For the text-containing cell, return its midpoint in [x, y] coordinate format. 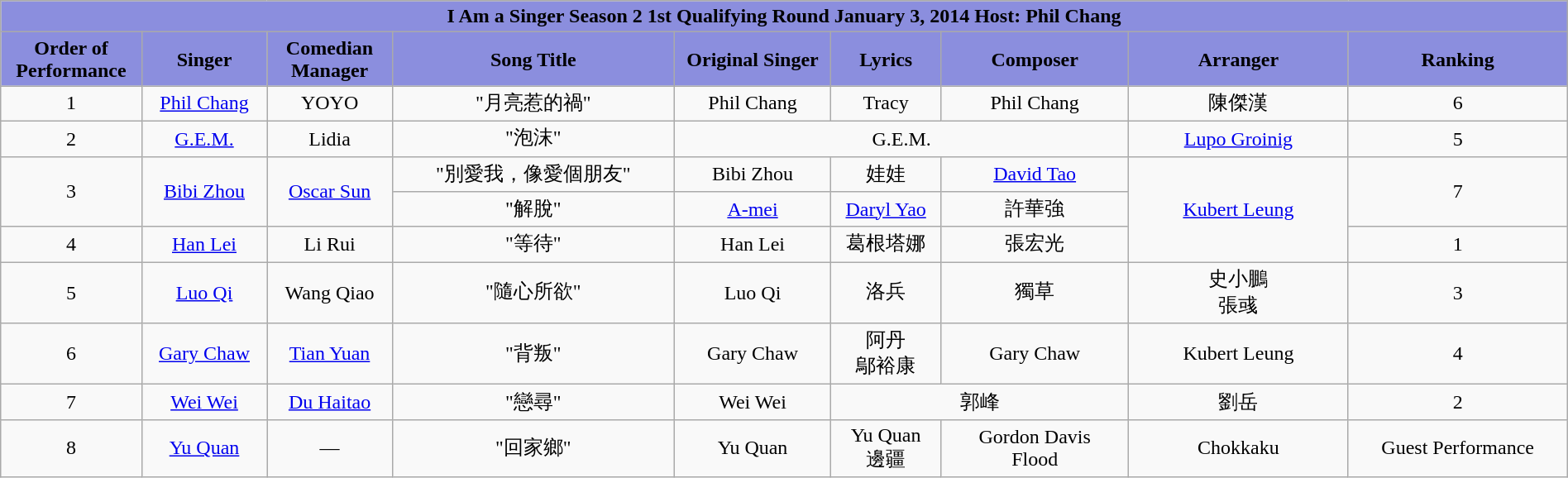
Singer [204, 60]
I Am a Singer Season 2 1st Qualifying Round January 3, 2014 Host: Phil Chang [784, 17]
Guest Performance [1457, 448]
Oscar Sun [330, 192]
YOYO [330, 104]
史小鵬張彧 [1239, 293]
張宏光 [1034, 245]
Original Singer [753, 60]
Wang Qiao [330, 293]
Li Rui [330, 245]
— [330, 448]
洛兵 [887, 293]
陳傑漢 [1239, 104]
"背叛" [533, 354]
娃娃 [887, 174]
Order of Performance [71, 60]
"解脫" [533, 210]
Yu Quan邊疆 [887, 448]
Lidia [330, 139]
"別愛我，像愛個朋友" [533, 174]
Lupo Groinig [1239, 139]
郭峰 [980, 402]
"等待" [533, 245]
Lyrics [887, 60]
"回家鄉" [533, 448]
Song Title [533, 60]
Du Haitao [330, 402]
許華強 [1034, 210]
"泡沫" [533, 139]
Ranking [1457, 60]
Tracy [887, 104]
"戀尋" [533, 402]
Daryl Yao [887, 210]
Arranger [1239, 60]
獨草 [1034, 293]
"月亮惹的禍" [533, 104]
A-mei [753, 210]
Comedian Manager [330, 60]
葛根塔娜 [887, 245]
8 [71, 448]
阿丹鄔裕康 [887, 354]
劉岳 [1239, 402]
Gordon DavisFlood [1034, 448]
Composer [1034, 60]
"隨心所欲" [533, 293]
Chokkaku [1239, 448]
David Tao [1034, 174]
Tian Yuan [330, 354]
